Detect which cell encompasses the target text, then output its (x, y) center coordinate. 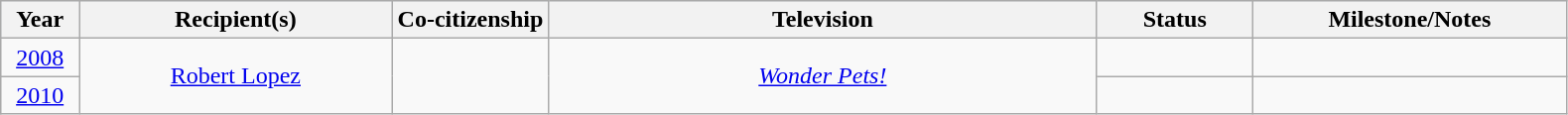
Milestone/Notes (1409, 20)
2010 (40, 95)
Wonder Pets! (823, 76)
Status (1175, 20)
Recipient(s) (236, 20)
2008 (40, 57)
Television (823, 20)
Year (40, 20)
Robert Lopez (236, 76)
Co-citizenship (470, 20)
